Search for the cell housing the specified text and yield its (x, y) center coordinate. 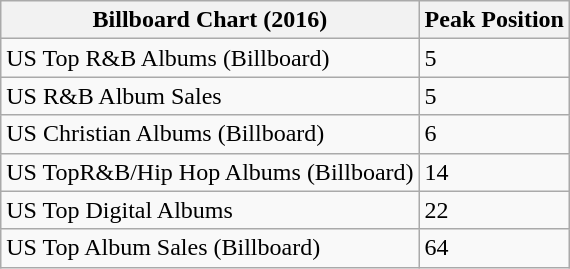
US R&B Album Sales (210, 96)
22 (494, 210)
US TopR&B/Hip Hop Albums (Billboard) (210, 172)
US Christian Albums (Billboard) (210, 134)
US Top Digital Albums (210, 210)
US Top Album Sales (Billboard) (210, 248)
Billboard Chart (2016) (210, 20)
14 (494, 172)
6 (494, 134)
US Top R&B Albums (Billboard) (210, 58)
64 (494, 248)
Peak Position (494, 20)
